Return (X, Y) of the center of cell containing provided text 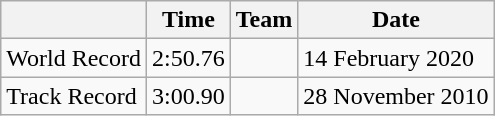
3:00.90 (189, 96)
Team (264, 20)
2:50.76 (189, 58)
World Record (74, 58)
Time (189, 20)
14 February 2020 (396, 58)
28 November 2010 (396, 96)
Date (396, 20)
Track Record (74, 96)
